Detect which cell encompasses the target text, then output its (x, y) center coordinate. 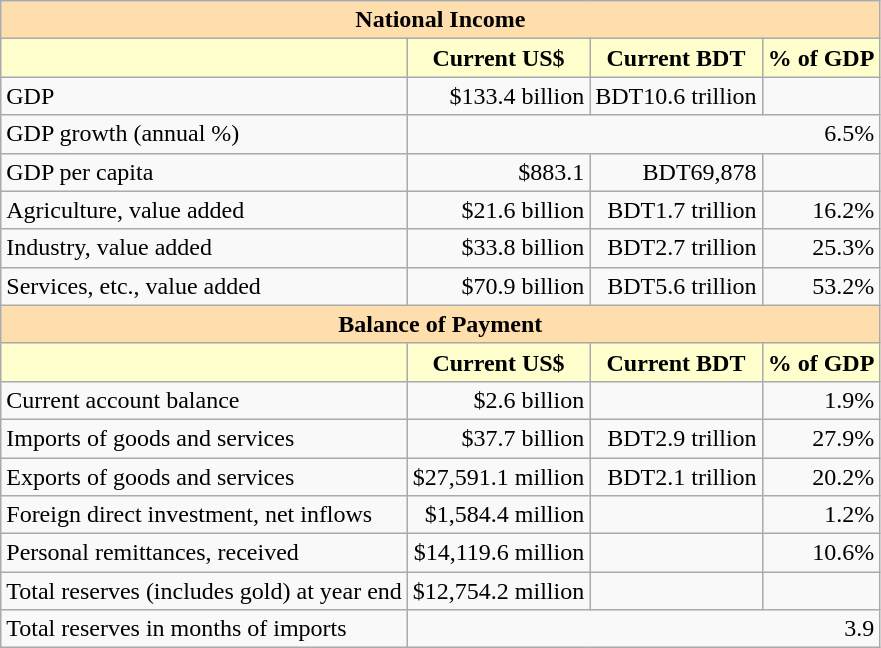
BDT2.9 trillion (676, 438)
BDT2.7 trillion (676, 248)
$37.7 billion (498, 438)
10.6% (821, 553)
Exports of goods and services (204, 477)
$14,119.6 million (498, 553)
27.9% (821, 438)
Total reserves in months of imports (204, 629)
3.9 (644, 629)
BDT10.6 trillion (676, 96)
Current account balance (204, 400)
25.3% (821, 248)
$1,584.4 million (498, 515)
Balance of Payment (440, 324)
16.2% (821, 210)
BDT5.6 trillion (676, 286)
Agriculture, value added (204, 210)
Industry, value added (204, 248)
Total reserves (includes gold) at year end (204, 591)
Foreign direct investment, net inflows (204, 515)
$33.8 billion (498, 248)
$12,754.2 million (498, 591)
National Income (440, 20)
$21.6 billion (498, 210)
BDT1.7 trillion (676, 210)
$133.4 billion (498, 96)
6.5% (644, 134)
$27,591.1 million (498, 477)
$883.1 (498, 172)
53.2% (821, 286)
Services, etc., value added (204, 286)
1.2% (821, 515)
1.9% (821, 400)
20.2% (821, 477)
BDT2.1 trillion (676, 477)
$2.6 billion (498, 400)
GDP (204, 96)
GDP per capita (204, 172)
GDP growth (annual %) (204, 134)
Personal remittances, received (204, 553)
$70.9 billion (498, 286)
BDT69,878 (676, 172)
Imports of goods and services (204, 438)
